From the cell containing the given text, extract its center point as [X, Y] coordinate. 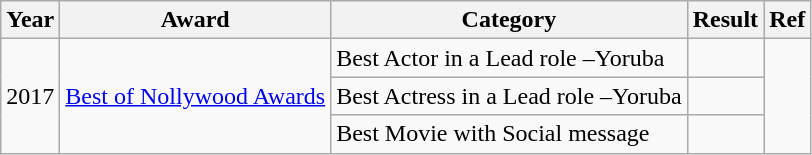
Result [725, 20]
Award [196, 20]
Ref [788, 20]
Best of Nollywood Awards [196, 96]
Category [510, 20]
Best Movie with Social message [510, 134]
Best Actress in a Lead role –Yoruba [510, 96]
2017 [30, 96]
Year [30, 20]
Best Actor in a Lead role –Yoruba [510, 58]
